Return the [x, y] coordinate for the center point of the cell that contains the specified text.  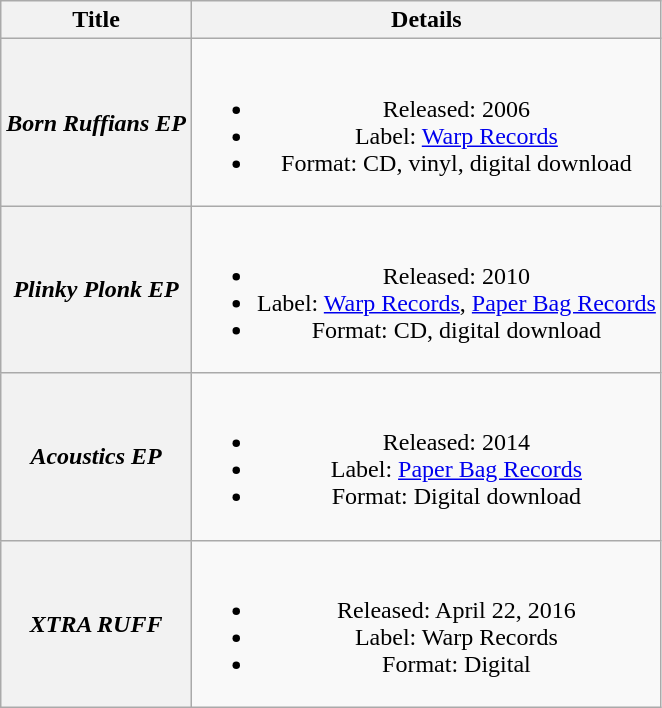
Acoustics EP [96, 456]
Released: 2014Label: Paper Bag RecordsFormat: Digital download [426, 456]
XTRA RUFF [96, 624]
Title [96, 20]
Details [426, 20]
Released: 2006Label: Warp RecordsFormat: CD, vinyl, digital download [426, 122]
Born Ruffians EP [96, 122]
Released: 2010Label: Warp Records, Paper Bag RecordsFormat: CD, digital download [426, 290]
Plinky Plonk EP [96, 290]
Released: April 22, 2016Label: Warp RecordsFormat: Digital [426, 624]
